From the cell containing the given text, extract its center point as (x, y) coordinate. 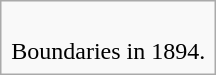
Boundaries in 1894. (108, 38)
